Return (x, y) of the center of cell containing provided text 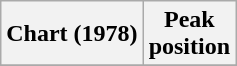
Chart (1978) (72, 34)
Peakposition (189, 34)
